Provide the (X, Y) coordinate of the cell's center where the given text is located.  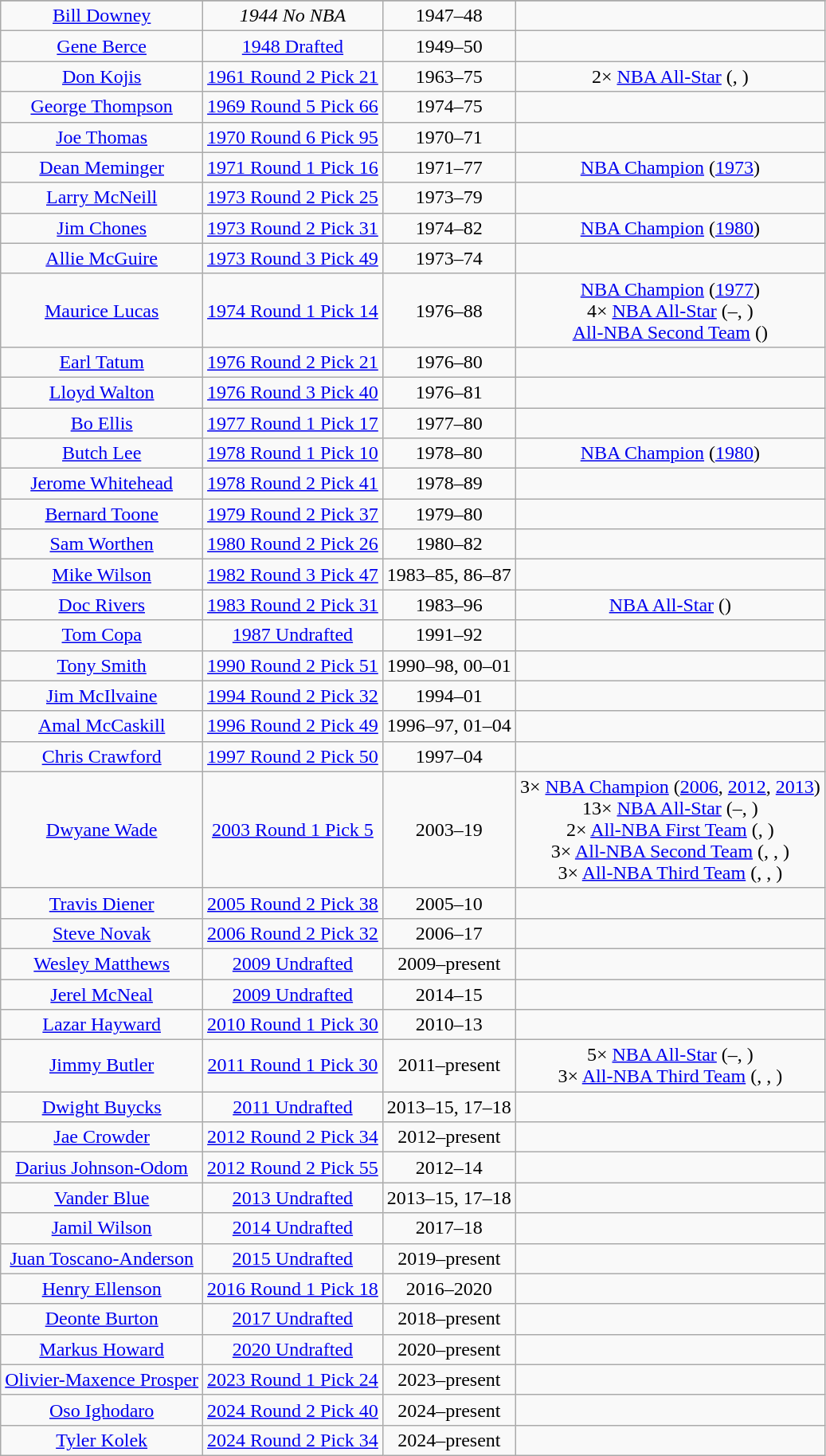
2017 Undrafted (293, 1319)
2020–present (449, 1349)
1973–74 (449, 258)
Vander Blue (102, 1198)
Jimmy Butler (102, 1066)
2012–present (449, 1137)
Tyler Kolek (102, 1440)
2010 Round 1 Pick 30 (293, 1025)
Wesley Matthews (102, 963)
Jae Crowder (102, 1137)
1974 Round 1 Pick 14 (293, 310)
2012–14 (449, 1168)
Sam Worthen (102, 544)
Markus Howard (102, 1349)
1973 Round 2 Pick 25 (293, 198)
1983–85, 86–87 (449, 575)
1976 Round 2 Pick 21 (293, 362)
2019–present (449, 1258)
1978 Round 2 Pick 41 (293, 484)
Dwyane Wade (102, 830)
1978–89 (449, 484)
Lloyd Walton (102, 392)
1970 Round 6 Pick 95 (293, 137)
Olivier-Maxence Prosper (102, 1379)
2003–19 (449, 830)
Travis Diener (102, 903)
2024 Round 2 Pick 34 (293, 1440)
Deonte Burton (102, 1319)
2011–present (449, 1066)
1944 No NBA (293, 16)
Doc Rivers (102, 605)
1978–80 (449, 453)
2016–2020 (449, 1289)
1990–98, 00–01 (449, 665)
1971–77 (449, 167)
1963–75 (449, 77)
Darius Johnson-Odom (102, 1168)
NBA All-Star () (670, 605)
Earl Tatum (102, 362)
Tony Smith (102, 665)
Gene Berce (102, 46)
Bill Downey (102, 16)
Lazar Hayward (102, 1025)
Larry McNeill (102, 198)
1980–82 (449, 544)
1994–01 (449, 696)
1970–71 (449, 137)
2006 Round 2 Pick 32 (293, 933)
Mike Wilson (102, 575)
Bernard Toone (102, 514)
Amal McCaskill (102, 726)
2014–15 (449, 994)
2012 Round 2 Pick 55 (293, 1168)
1990 Round 2 Pick 51 (293, 665)
1977–80 (449, 423)
2024 Round 2 Pick 40 (293, 1410)
2005–10 (449, 903)
2013 Undrafted (293, 1198)
1969 Round 5 Pick 66 (293, 107)
Dwight Buycks (102, 1107)
1991–92 (449, 635)
1974–75 (449, 107)
2011 Round 1 Pick 30 (293, 1066)
Maurice Lucas (102, 310)
2023–present (449, 1379)
2017–18 (449, 1228)
2015 Undrafted (293, 1258)
1976–80 (449, 362)
1976 Round 3 Pick 40 (293, 392)
Juan Toscano-Anderson (102, 1258)
2020 Undrafted (293, 1349)
George Thompson (102, 107)
Jim McIlvaine (102, 696)
1979–80 (449, 514)
Don Kojis (102, 77)
Chris Crawford (102, 756)
1971 Round 1 Pick 16 (293, 167)
Henry Ellenson (102, 1289)
Steve Novak (102, 933)
1978 Round 1 Pick 10 (293, 453)
2016 Round 1 Pick 18 (293, 1289)
2018–present (449, 1319)
2005 Round 2 Pick 38 (293, 903)
1997–04 (449, 756)
2014 Undrafted (293, 1228)
Butch Lee (102, 453)
Jerel McNeal (102, 994)
Jamil Wilson (102, 1228)
1983–96 (449, 605)
1976–88 (449, 310)
1974–82 (449, 228)
2× NBA All-Star (, ) (670, 77)
2009–present (449, 963)
NBA Champion (1977)4× NBA All-Star (–, )All-NBA Second Team () (670, 310)
Oso Ighodaro (102, 1410)
2023 Round 1 Pick 24 (293, 1379)
3× NBA Champion (2006, 2012, 2013)13× NBA All-Star (–, )2× All-NBA First Team (, )3× All-NBA Second Team (, , )3× All-NBA Third Team (, , ) (670, 830)
1948 Drafted (293, 46)
Bo Ellis (102, 423)
2012 Round 2 Pick 34 (293, 1137)
2006–17 (449, 933)
1982 Round 3 Pick 47 (293, 575)
1994 Round 2 Pick 32 (293, 696)
1949–50 (449, 46)
Jim Chones (102, 228)
Tom Copa (102, 635)
NBA Champion (1973) (670, 167)
1976–81 (449, 392)
Joe Thomas (102, 137)
2011 Undrafted (293, 1107)
1961 Round 2 Pick 21 (293, 77)
1983 Round 2 Pick 31 (293, 605)
1987 Undrafted (293, 635)
5× NBA All-Star (–, )3× All-NBA Third Team (, , ) (670, 1066)
1996 Round 2 Pick 49 (293, 726)
Dean Meminger (102, 167)
1977 Round 1 Pick 17 (293, 423)
2010–13 (449, 1025)
1979 Round 2 Pick 37 (293, 514)
Allie McGuire (102, 258)
1980 Round 2 Pick 26 (293, 544)
1997 Round 2 Pick 50 (293, 756)
1947–48 (449, 16)
Jerome Whitehead (102, 484)
1973–79 (449, 198)
2003 Round 1 Pick 5 (293, 830)
1973 Round 2 Pick 31 (293, 228)
1973 Round 3 Pick 49 (293, 258)
1996–97, 01–04 (449, 726)
